Locate the cell with the specified text and output its [x, y] center coordinate. 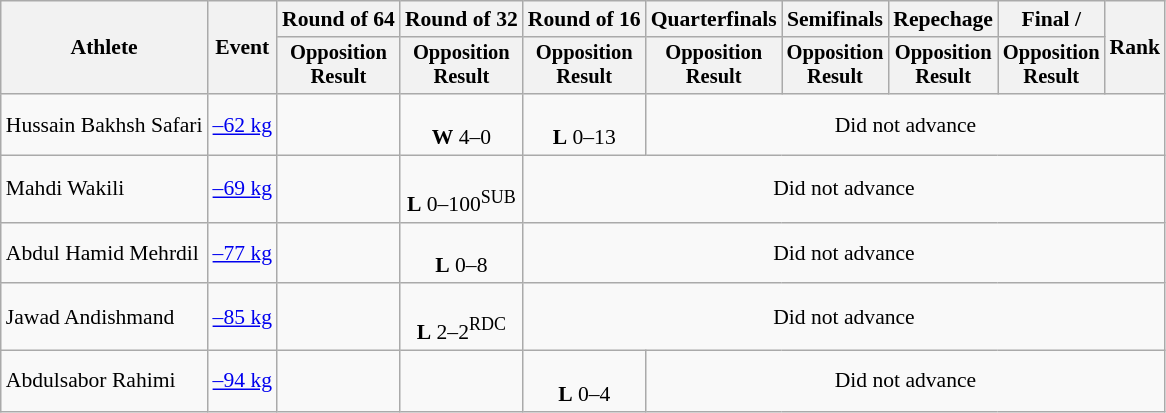
–77 kg [242, 252]
Round of 16 [584, 19]
Abdulsabor Rahimi [104, 380]
Event [242, 48]
Mahdi Wakili [104, 190]
–62 kg [242, 124]
W 4–0 [462, 124]
L 0–13 [584, 124]
L 0–8 [462, 252]
L 0–4 [584, 380]
L 0–100SUB [462, 190]
Round of 32 [462, 19]
Rank [1136, 48]
Jawad Andishmand [104, 318]
L 2–2RDC [462, 318]
–94 kg [242, 380]
Semifinals [836, 19]
Quarterfinals [714, 19]
Abdul Hamid Mehrdil [104, 252]
–85 kg [242, 318]
Athlete [104, 48]
Repechage [943, 19]
Round of 64 [338, 19]
Hussain Bakhsh Safari [104, 124]
Final / [1052, 19]
–69 kg [242, 190]
